Detect which cell encompasses the target text, then output its (x, y) center coordinate. 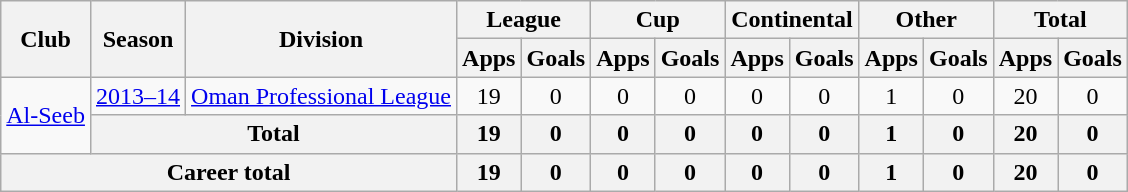
Division (322, 39)
League (524, 20)
Other (926, 20)
2013–14 (138, 96)
Continental (792, 20)
Cup (658, 20)
Career total (229, 172)
Al-Seeb (46, 115)
Club (46, 39)
Season (138, 39)
Oman Professional League (322, 96)
